Identify which cell holds the provided text, then report its [x, y] central coordinate. 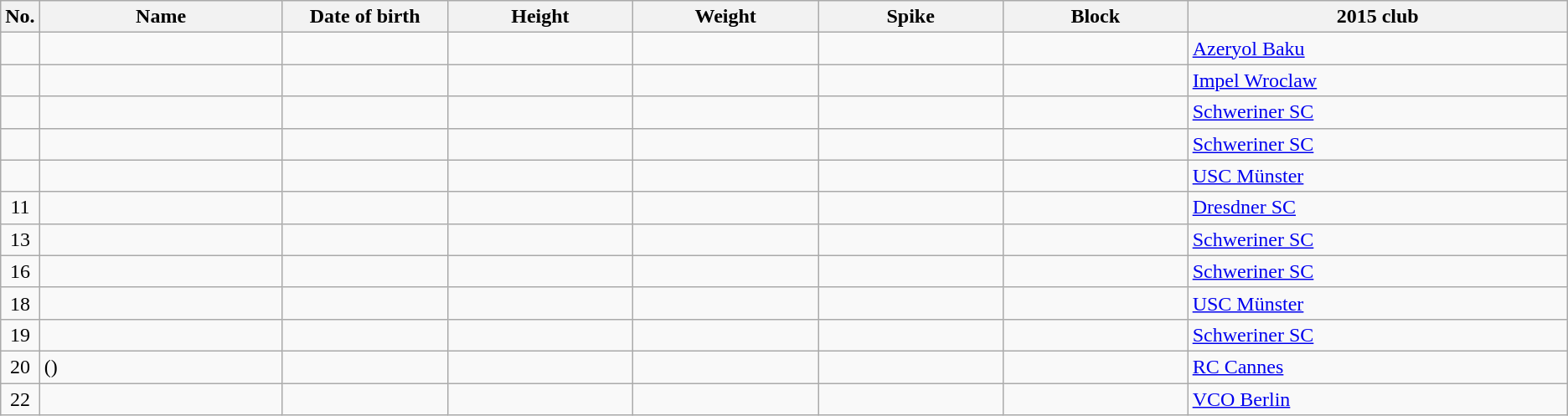
Dresdner SC [1377, 208]
VCO Berlin [1377, 399]
Impel Wroclaw [1377, 80]
13 [20, 239]
Date of birth [365, 17]
No. [20, 17]
Azeryol Baku [1377, 49]
22 [20, 399]
2015 club [1377, 17]
16 [20, 271]
Block [1096, 17]
RC Cannes [1377, 367]
11 [20, 208]
18 [20, 303]
Height [539, 17]
19 [20, 335]
20 [20, 367]
() [161, 367]
Spike [911, 17]
Weight [725, 17]
Name [161, 17]
